Capture the cell that displays the provided text and extract its [x, y] central coordinate. 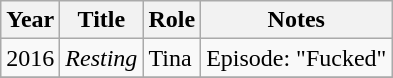
Year [30, 20]
Role [172, 20]
Resting [102, 58]
2016 [30, 58]
Notes [296, 20]
Title [102, 20]
Episode: "Fucked" [296, 58]
Tina [172, 58]
